Provide the (X, Y) coordinate of the cell's center where the given text is located.  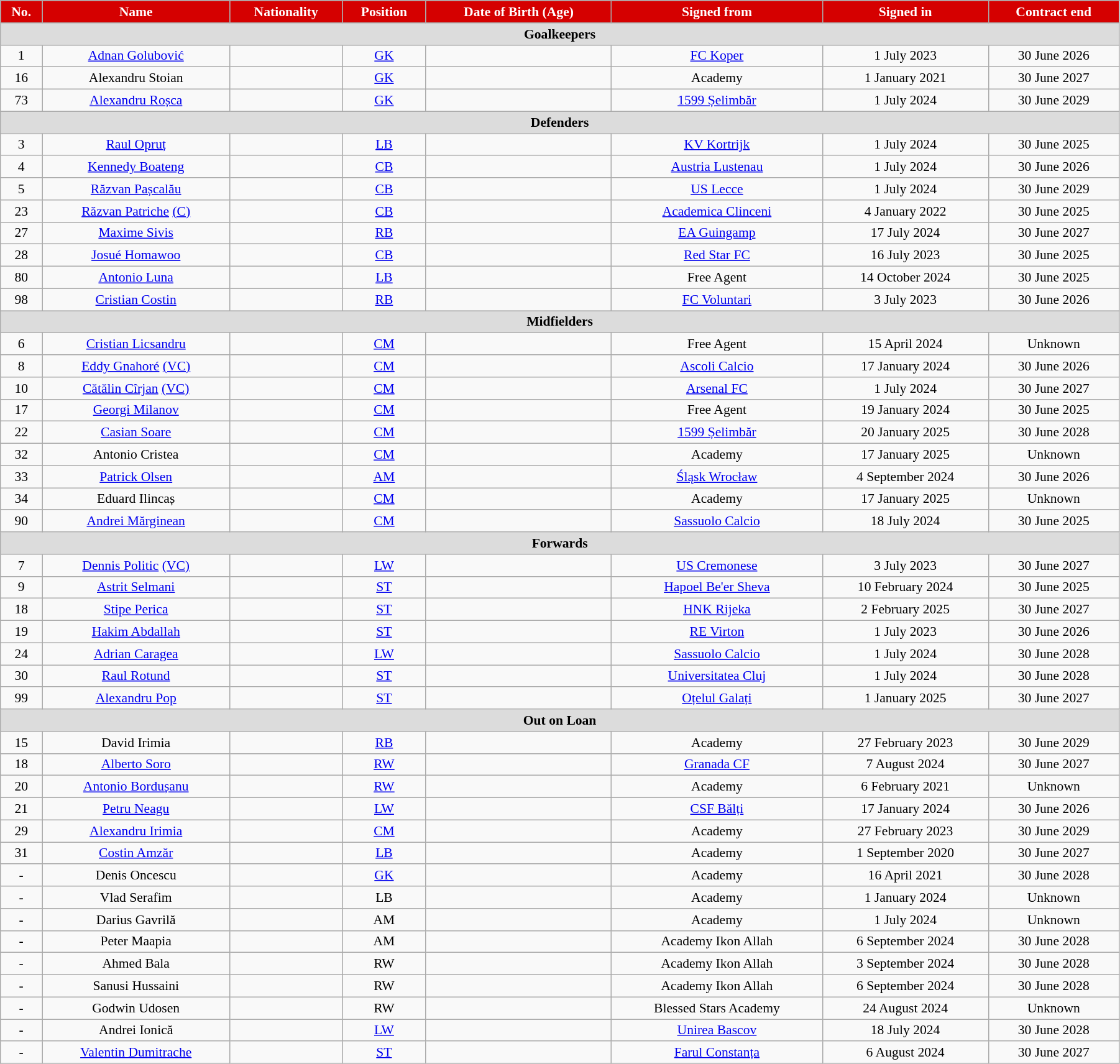
17 July 2024 (905, 233)
Hapoel Be'er Sheva (717, 587)
FC Voluntari (717, 300)
90 (21, 521)
Oțelul Galați (717, 699)
16 April 2021 (905, 876)
RE Virton (717, 632)
31 (21, 853)
99 (21, 699)
Academica Clinceni (717, 211)
Eduard Ilincaș (136, 499)
Cristian Licsandru (136, 344)
15 (21, 743)
Josué Homawoo (136, 255)
Alexandru Stoian (136, 78)
Maxime Sivis (136, 233)
Cristian Costin (136, 300)
19 January 2024 (905, 410)
29 (21, 831)
Signed from (717, 12)
21 (21, 809)
28 (21, 255)
4 (21, 167)
Unirea Bascov (717, 1030)
30 (21, 676)
Peter Maapia (136, 942)
Defenders (560, 122)
1 September 2020 (905, 853)
Granada CF (717, 764)
Date of Birth (Age) (518, 12)
73 (21, 101)
Godwin Udosen (136, 1008)
Alberto Soro (136, 764)
1 (21, 56)
Raul Rotund (136, 676)
Kennedy Boateng (136, 167)
1 January 2025 (905, 699)
Farul Constanța (717, 1053)
Goalkeepers (560, 34)
4 September 2024 (905, 477)
4 January 2022 (905, 211)
Adnan Golubović (136, 56)
Denis Oncescu (136, 876)
Name (136, 12)
Forwards (560, 543)
Nationality (286, 12)
3 September 2024 (905, 964)
Midfielders (560, 322)
10 February 2024 (905, 587)
Red Star FC (717, 255)
FC Koper (717, 56)
5 (21, 189)
Alexandru Pop (136, 699)
6 August 2024 (905, 1053)
CSF Bălți (717, 809)
EA Guingamp (717, 233)
Eddy Gnahoré (VC) (136, 366)
US Cremonese (717, 566)
Cătălin Cîrjan (VC) (136, 388)
Antonio Bordușanu (136, 787)
80 (21, 278)
Ascoli Calcio (717, 366)
7 (21, 566)
David Irimia (136, 743)
Stipe Perica (136, 610)
Arsenal FC (717, 388)
16 July 2023 (905, 255)
34 (21, 499)
Antonio Luna (136, 278)
HNK Rijeka (717, 610)
1 January 2021 (905, 78)
Alexandru Irimia (136, 831)
9 (21, 587)
Sanusi Hussaini (136, 986)
KV Kortrijk (717, 145)
Raul Opruț (136, 145)
Universitatea Cluj (717, 676)
7 August 2024 (905, 764)
Alexandru Roșca (136, 101)
20 (21, 787)
Astrit Selmani (136, 587)
Vlad Serafim (136, 897)
Adrian Caragea (136, 654)
Andrei Ionică (136, 1030)
22 (21, 433)
32 (21, 455)
10 (21, 388)
98 (21, 300)
Georgi Milanov (136, 410)
Blessed Stars Academy (717, 1008)
Hakim Abdallah (136, 632)
23 (21, 211)
Casian Soare (136, 433)
Andrei Mărginean (136, 521)
Position (384, 12)
Darius Gavrilă (136, 920)
33 (21, 477)
Răzvan Pașcalău (136, 189)
Signed in (905, 12)
19 (21, 632)
14 October 2024 (905, 278)
15 April 2024 (905, 344)
Costin Amzăr (136, 853)
24 August 2024 (905, 1008)
Ahmed Bala (136, 964)
2 February 2025 (905, 610)
8 (21, 366)
1 January 2024 (905, 897)
Contract end (1053, 12)
No. (21, 12)
Răzvan Patriche (C) (136, 211)
Patrick Olsen (136, 477)
Out on Loan (560, 720)
Dennis Politic (VC) (136, 566)
27 (21, 233)
16 (21, 78)
Śląsk Wrocław (717, 477)
3 (21, 145)
20 January 2025 (905, 433)
Valentin Dumitrache (136, 1053)
Petru Neagu (136, 809)
6 (21, 344)
Antonio Cristea (136, 455)
17 (21, 410)
US Lecce (717, 189)
24 (21, 654)
Austria Lustenau (717, 167)
6 February 2021 (905, 787)
